From the cell containing the given text, extract its center point as [X, Y] coordinate. 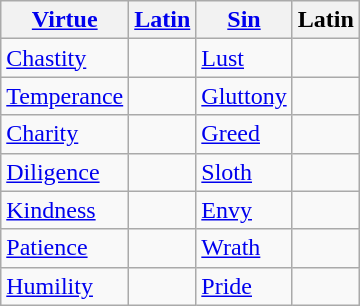
Virtue [65, 20]
Sin [244, 20]
Temperance [65, 96]
Charity [65, 134]
Envy [244, 210]
Pride [244, 286]
Wrath [244, 248]
Diligence [65, 172]
Chastity [65, 58]
Lust [244, 58]
Sloth [244, 172]
Kindness [65, 210]
Greed [244, 134]
Gluttony [244, 96]
Humility [65, 286]
Patience [65, 248]
